From the cell containing the given text, extract its center point as (X, Y) coordinate. 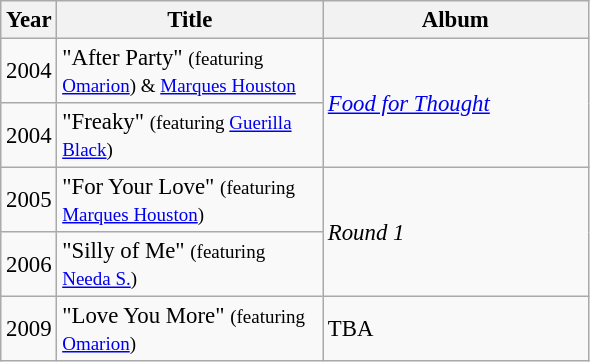
2006 (29, 264)
2005 (29, 200)
"After Party" (featuring Omarion) & Marques Houston (190, 72)
Food for Thought (455, 104)
"Silly of Me" (featuring Needa S.) (190, 264)
"For Your Love" (featuring Marques Houston) (190, 200)
2009 (29, 330)
"Love You More" (featuring Omarion) (190, 330)
"Freaky" (featuring Guerilla Black) (190, 136)
Album (455, 20)
TBA (455, 330)
Year (29, 20)
Title (190, 20)
Round 1 (455, 232)
